Capture the cell that displays the provided text and extract its (X, Y) central coordinate. 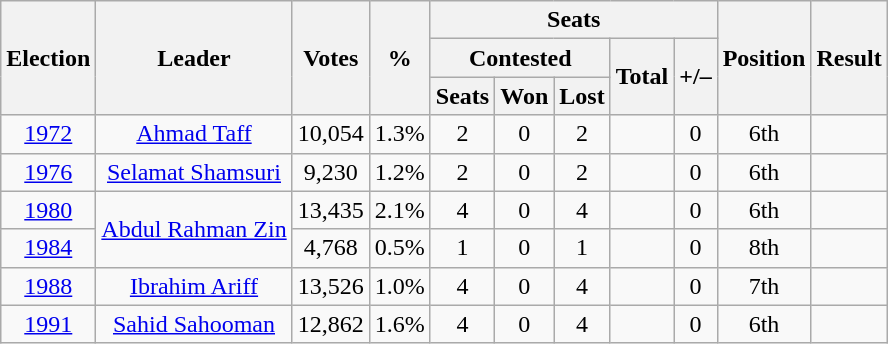
1.2% (400, 172)
1.6% (400, 324)
13,526 (330, 286)
Leader (194, 58)
Result (849, 58)
1984 (48, 248)
Contested (520, 58)
2.1% (400, 210)
13,435 (330, 210)
10,054 (330, 134)
1.0% (400, 286)
Abdul Rahman Zin (194, 229)
1988 (48, 286)
Position (764, 58)
1.3% (400, 134)
8th (764, 248)
4,768 (330, 248)
1991 (48, 324)
Ahmad Taff (194, 134)
7th (764, 286)
0.5% (400, 248)
Sahid Sahooman (194, 324)
% (400, 58)
1976 (48, 172)
+/– (696, 77)
Election (48, 58)
Ibrahim Ariff (194, 286)
Total (642, 77)
Lost (582, 96)
Votes (330, 58)
Selamat Shamsuri (194, 172)
12,862 (330, 324)
1980 (48, 210)
9,230 (330, 172)
1972 (48, 134)
Won (524, 96)
